Identify which cell holds the provided text, then report its [X, Y] central coordinate. 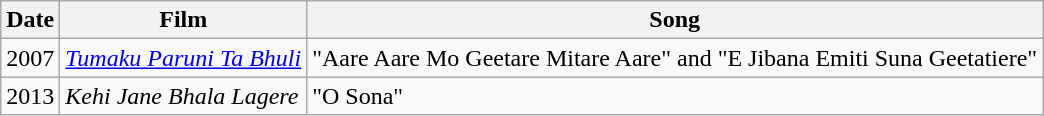
Film [184, 20]
"O Sona" [675, 96]
Kehi Jane Bhala Lagere [184, 96]
2013 [30, 96]
"Aare Aare Mo Geetare Mitare Aare" and "E Jibana Emiti Suna Geetatiere" [675, 58]
2007 [30, 58]
Date [30, 20]
Song [675, 20]
Tumaku Paruni Ta Bhuli [184, 58]
